For the text-containing cell, return its midpoint in (x, y) coordinate format. 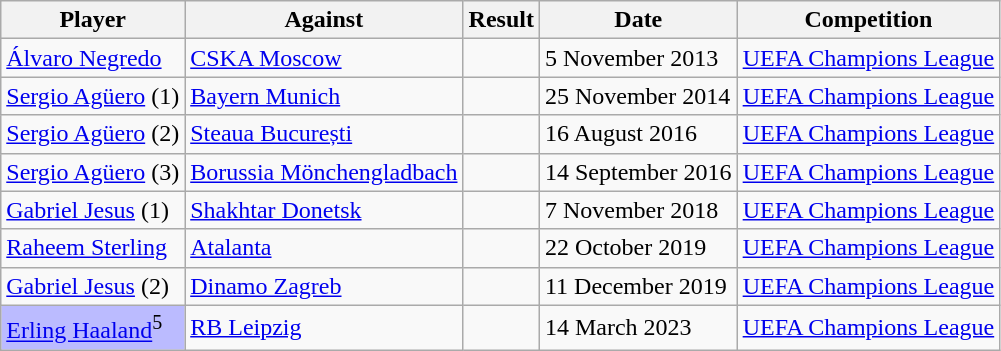
Date (638, 20)
11 December 2019 (638, 286)
5 November 2013 (638, 58)
Sergio Agüero (2) (93, 134)
25 November 2014 (638, 96)
Erling Haaland5 (93, 328)
Bayern Munich (324, 96)
RB Leipzig (324, 328)
Result (501, 20)
22 October 2019 (638, 248)
Competition (868, 20)
Sergio Agüero (3) (93, 172)
14 March 2023 (638, 328)
Against (324, 20)
7 November 2018 (638, 210)
Álvaro Negredo (93, 58)
Dinamo Zagreb (324, 286)
Gabriel Jesus (1) (93, 210)
Gabriel Jesus (2) (93, 286)
Sergio Agüero (1) (93, 96)
Player (93, 20)
14 September 2016 (638, 172)
Steaua București (324, 134)
Raheem Sterling (93, 248)
16 August 2016 (638, 134)
Shakhtar Donetsk (324, 210)
Borussia Mönchengladbach (324, 172)
Atalanta (324, 248)
CSKA Moscow (324, 58)
